Locate the cell with the specified text and output its (x, y) center coordinate. 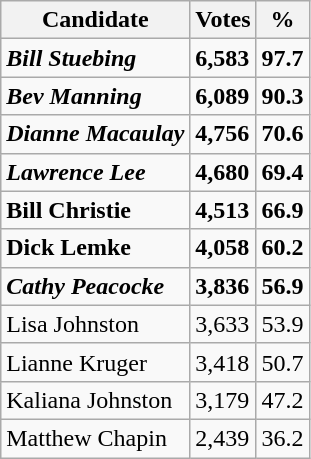
70.6 (282, 134)
Lawrence Lee (96, 172)
69.4 (282, 172)
Matthew Chapin (96, 438)
Bev Manning (96, 96)
Bill Stuebing (96, 58)
Cathy Peacocke (96, 286)
53.9 (282, 324)
3,836 (223, 286)
90.3 (282, 96)
Votes (223, 20)
4,513 (223, 210)
4,756 (223, 134)
60.2 (282, 248)
Lianne Kruger (96, 362)
Lisa Johnston (96, 324)
66.9 (282, 210)
3,633 (223, 324)
Dianne Macaulay (96, 134)
% (282, 20)
Candidate (96, 20)
47.2 (282, 400)
6,089 (223, 96)
4,680 (223, 172)
Kaliana Johnston (96, 400)
3,179 (223, 400)
6,583 (223, 58)
4,058 (223, 248)
56.9 (282, 286)
97.7 (282, 58)
2,439 (223, 438)
3,418 (223, 362)
50.7 (282, 362)
Bill Christie (96, 210)
Dick Lemke (96, 248)
36.2 (282, 438)
